Detect which cell encompasses the target text, then output its [x, y] center coordinate. 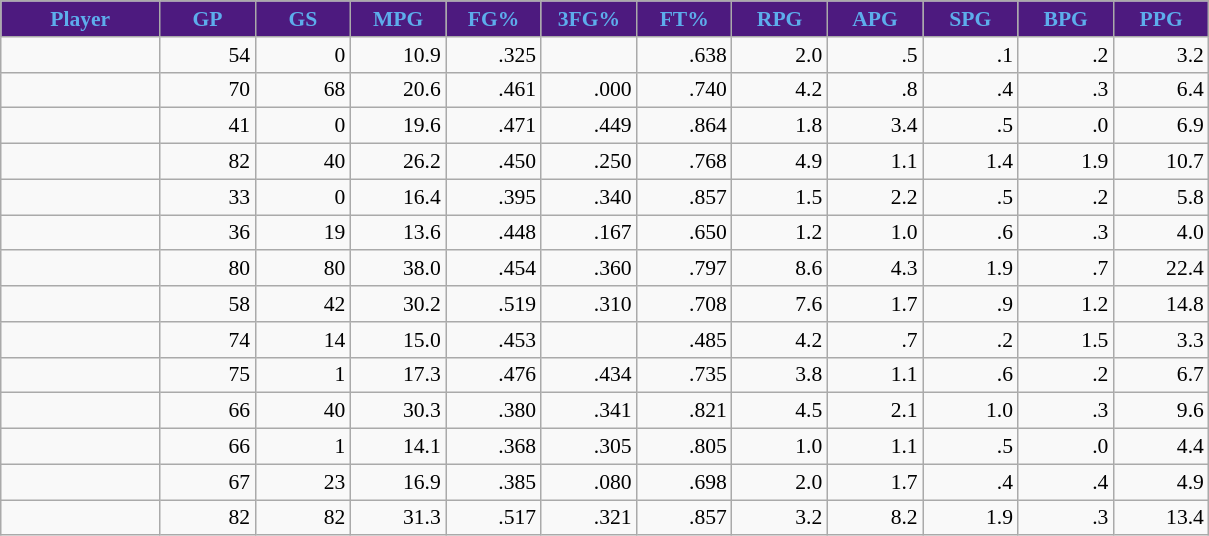
FG% [494, 19]
Player [80, 19]
.864 [684, 126]
.448 [494, 233]
.821 [684, 411]
5.8 [1161, 197]
.321 [588, 518]
26.2 [398, 162]
16.4 [398, 197]
13.4 [1161, 518]
SPG [970, 19]
.517 [494, 518]
4.5 [780, 411]
13.6 [398, 233]
GP [208, 19]
3FG% [588, 19]
.250 [588, 162]
10.9 [398, 55]
.740 [684, 90]
.450 [494, 162]
.708 [684, 304]
8.6 [780, 269]
10.7 [1161, 162]
2.1 [874, 411]
.519 [494, 304]
17.3 [398, 375]
.1 [970, 55]
70 [208, 90]
30.2 [398, 304]
3.3 [1161, 340]
14 [302, 340]
4.4 [1161, 447]
38.0 [398, 269]
4.0 [1161, 233]
.471 [494, 126]
APG [874, 19]
15.0 [398, 340]
19 [302, 233]
RPG [780, 19]
.797 [684, 269]
.360 [588, 269]
PPG [1161, 19]
33 [208, 197]
6.9 [1161, 126]
FT% [684, 19]
.368 [494, 447]
75 [208, 375]
9.6 [1161, 411]
58 [208, 304]
.305 [588, 447]
.453 [494, 340]
.476 [494, 375]
.454 [494, 269]
.735 [684, 375]
.000 [588, 90]
.167 [588, 233]
16.9 [398, 482]
.449 [588, 126]
3.4 [874, 126]
.340 [588, 197]
.9 [970, 304]
.638 [684, 55]
8.2 [874, 518]
.380 [494, 411]
30.3 [398, 411]
6.7 [1161, 375]
.698 [684, 482]
.395 [494, 197]
.080 [588, 482]
.768 [684, 162]
68 [302, 90]
14.1 [398, 447]
.8 [874, 90]
41 [208, 126]
7.6 [780, 304]
42 [302, 304]
1.8 [780, 126]
1.4 [970, 162]
19.6 [398, 126]
31.3 [398, 518]
.434 [588, 375]
6.4 [1161, 90]
22.4 [1161, 269]
.485 [684, 340]
14.8 [1161, 304]
74 [208, 340]
2.2 [874, 197]
.325 [494, 55]
.341 [588, 411]
4.3 [874, 269]
3.8 [780, 375]
.461 [494, 90]
MPG [398, 19]
.805 [684, 447]
23 [302, 482]
.650 [684, 233]
BPG [1066, 19]
.385 [494, 482]
67 [208, 482]
GS [302, 19]
.310 [588, 304]
54 [208, 55]
36 [208, 233]
20.6 [398, 90]
